Return (X, Y) of the center of cell containing provided text 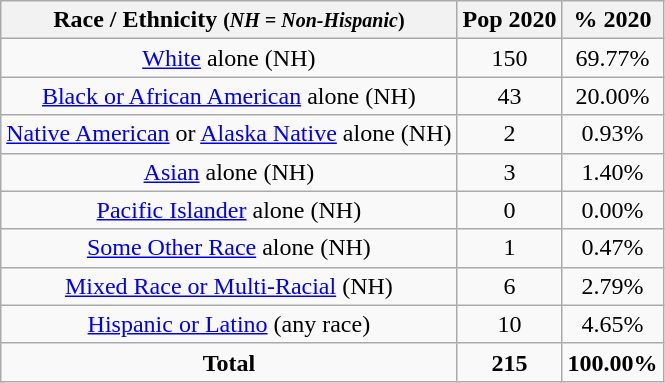
4.65% (612, 324)
Total (229, 362)
0.47% (612, 248)
0 (510, 210)
69.77% (612, 58)
White alone (NH) (229, 58)
20.00% (612, 96)
Mixed Race or Multi-Racial (NH) (229, 286)
Hispanic or Latino (any race) (229, 324)
0.00% (612, 210)
10 (510, 324)
Pacific Islander alone (NH) (229, 210)
Race / Ethnicity (NH = Non-Hispanic) (229, 20)
3 (510, 172)
0.93% (612, 134)
100.00% (612, 362)
1.40% (612, 172)
% 2020 (612, 20)
Pop 2020 (510, 20)
6 (510, 286)
2 (510, 134)
Black or African American alone (NH) (229, 96)
43 (510, 96)
Asian alone (NH) (229, 172)
150 (510, 58)
1 (510, 248)
215 (510, 362)
Native American or Alaska Native alone (NH) (229, 134)
Some Other Race alone (NH) (229, 248)
2.79% (612, 286)
